Scan for the cell matching the given text and deliver its [x, y] coordinate at center. 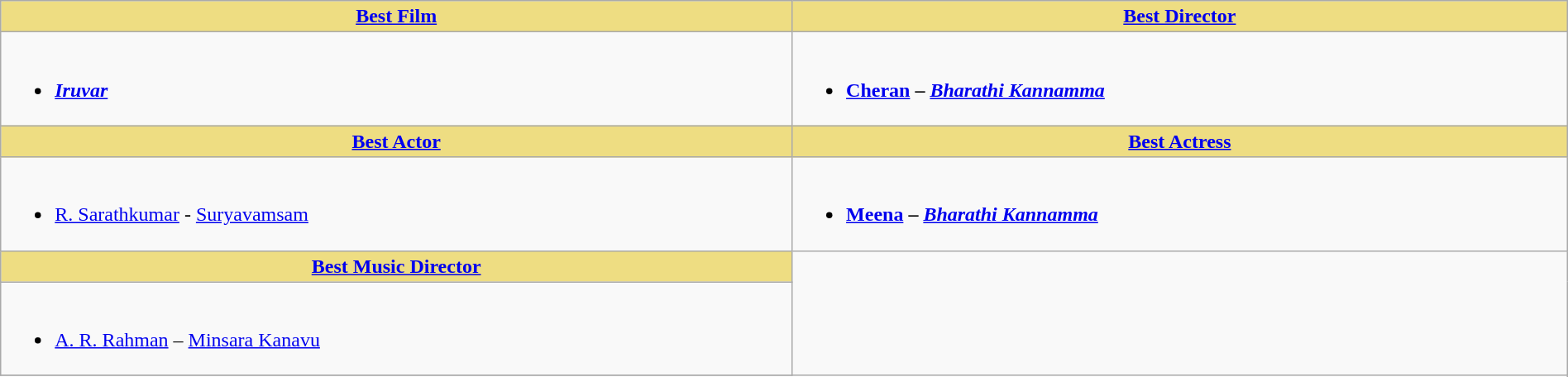
Best Music Director [397, 266]
Best Film [397, 17]
Cheran – Bharathi Kannamma [1180, 79]
Iruvar [397, 79]
Best Actress [1180, 141]
Meena – Bharathi Kannamma [1180, 203]
Best Actor [397, 141]
Best Director [1180, 17]
A. R. Rahman – Minsara Kanavu [397, 329]
R. Sarathkumar - Suryavamsam [397, 203]
